For the text-containing cell, return its midpoint in (x, y) coordinate format. 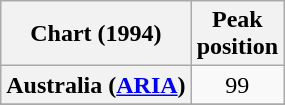
Australia (ARIA) (96, 85)
Chart (1994) (96, 34)
99 (237, 85)
Peakposition (237, 34)
